For the text-containing cell, return its midpoint in (x, y) coordinate format. 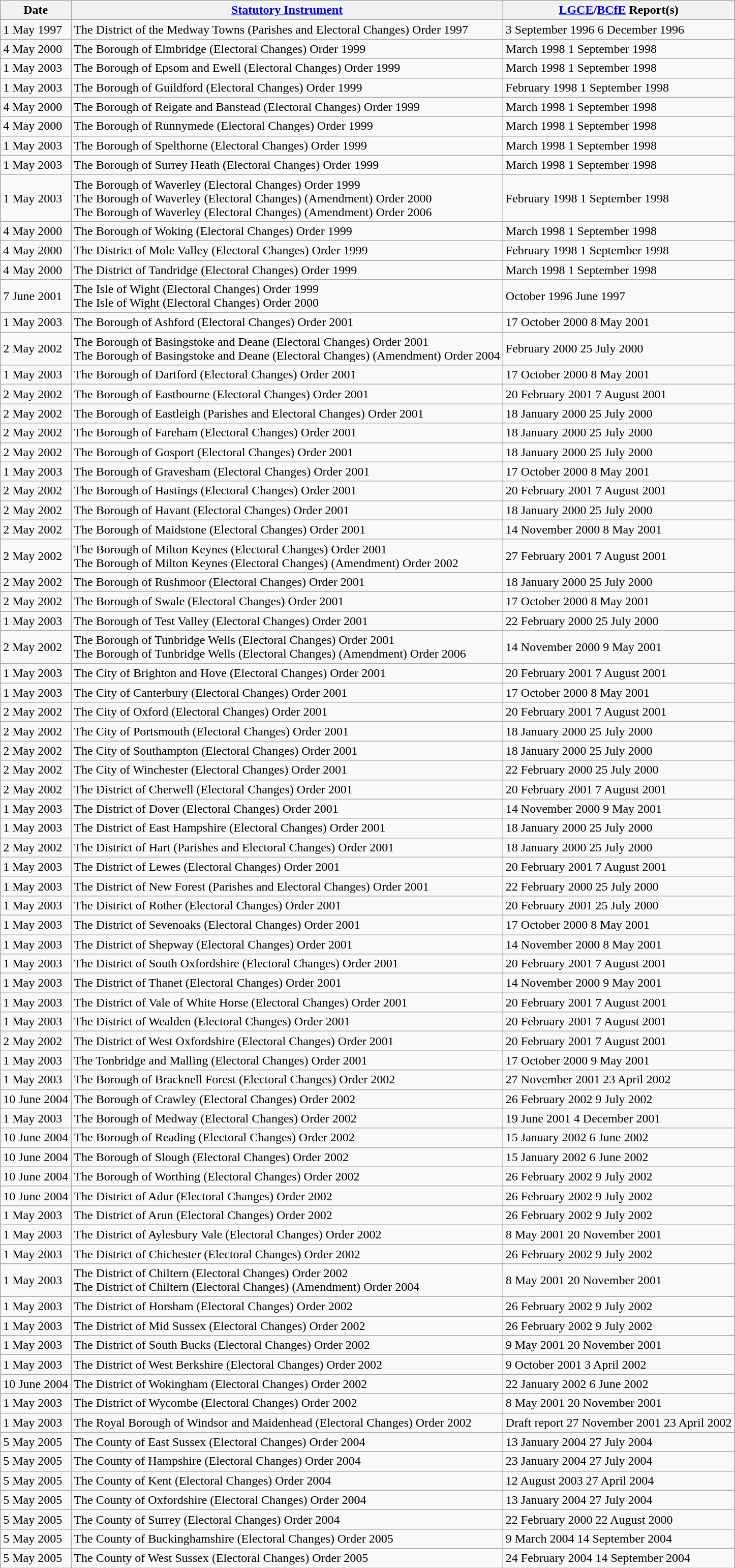
The District of Rother (Electoral Changes) Order 2001 (287, 905)
The Borough of Fareham (Electoral Changes) Order 2001 (287, 433)
The District of West Berkshire (Electoral Changes) Order 2002 (287, 1365)
The City of Winchester (Electoral Changes) Order 2001 (287, 770)
The District of Mid Sussex (Electoral Changes) Order 2002 (287, 1326)
The Borough of Rushmoor (Electoral Changes) Order 2001 (287, 582)
9 May 2001 20 November 2001 (619, 1345)
22 February 2000 22 August 2000 (619, 1519)
The Borough of Guildford (Electoral Changes) Order 1999 (287, 87)
The Borough of Reading (Electoral Changes) Order 2002 (287, 1138)
The District of East Hampshire (Electoral Changes) Order 2001 (287, 828)
20 February 2001 25 July 2000 (619, 905)
The Borough of Ashford (Electoral Changes) Order 2001 (287, 322)
The District of Shepway (Electoral Changes) Order 2001 (287, 944)
17 October 2000 9 May 2001 (619, 1060)
The Borough of Woking (Electoral Changes) Order 1999 (287, 231)
The County of Buckinghamshire (Electoral Changes) Order 2005 (287, 1539)
October 1996 June 1997 (619, 296)
The District of Mole Valley (Electoral Changes) Order 1999 (287, 250)
The District of Aylesbury Vale (Electoral Changes) Order 2002 (287, 1234)
The District of Tandridge (Electoral Changes) Order 1999 (287, 270)
The District of South Bucks (Electoral Changes) Order 2002 (287, 1345)
The City of Oxford (Electoral Changes) Order 2001 (287, 712)
9 March 2004 14 September 2004 (619, 1539)
The County of Kent (Electoral Changes) Order 2004 (287, 1481)
The District of West Oxfordshire (Electoral Changes) Order 2001 (287, 1041)
The District of Wealden (Electoral Changes) Order 2001 (287, 1022)
The District of Arun (Electoral Changes) Order 2002 (287, 1215)
23 January 2004 27 July 2004 (619, 1461)
The City of Southampton (Electoral Changes) Order 2001 (287, 751)
The City of Brighton and Hove (Electoral Changes) Order 2001 (287, 673)
The Borough of Gravesham (Electoral Changes) Order 2001 (287, 471)
The Borough of Medway (Electoral Changes) Order 2002 (287, 1118)
The Borough of Spelthorne (Electoral Changes) Order 1999 (287, 145)
1 May 1997 (36, 29)
Draft report 27 November 2001 23 April 2002 (619, 1423)
The County of East Sussex (Electoral Changes) Order 2004 (287, 1442)
The Borough of Gosport (Electoral Changes) Order 2001 (287, 452)
The District of Lewes (Electoral Changes) Order 2001 (287, 867)
The District of Adur (Electoral Changes) Order 2002 (287, 1196)
The Borough of Havant (Electoral Changes) Order 2001 (287, 510)
The Borough of Milton Keynes (Electoral Changes) Order 2001The Borough of Milton Keynes (Electoral Changes) (Amendment) Order 2002 (287, 555)
The Borough of Elmbridge (Electoral Changes) Order 1999 (287, 49)
The District of Dover (Electoral Changes) Order 2001 (287, 809)
The District of New Forest (Parishes and Electoral Changes) Order 2001 (287, 886)
22 January 2002 6 June 2002 (619, 1384)
The Borough of Crawley (Electoral Changes) Order 2002 (287, 1099)
The Borough of Eastbourne (Electoral Changes) Order 2001 (287, 394)
The City of Canterbury (Electoral Changes) Order 2001 (287, 693)
The District of Hart (Parishes and Electoral Changes) Order 2001 (287, 847)
9 October 2001 3 April 2002 (619, 1365)
The Borough of Worthing (Electoral Changes) Order 2002 (287, 1176)
27 February 2001 7 August 2001 (619, 555)
The Borough of Slough (Electoral Changes) Order 2002 (287, 1157)
The District of South Oxfordshire (Electoral Changes) Order 2001 (287, 964)
The City of Portsmouth (Electoral Changes) Order 2001 (287, 731)
The Tonbridge and Malling (Electoral Changes) Order 2001 (287, 1060)
The District of Chiltern (Electoral Changes) Order 2002The District of Chiltern (Electoral Changes) (Amendment) Order 2004 (287, 1281)
The Borough of Hastings (Electoral Changes) Order 2001 (287, 491)
The County of Oxfordshire (Electoral Changes) Order 2004 (287, 1500)
The County of Surrey (Electoral Changes) Order 2004 (287, 1519)
The Borough of Runnymede (Electoral Changes) Order 1999 (287, 126)
The Borough of Reigate and Banstead (Electoral Changes) Order 1999 (287, 107)
The Borough of Surrey Heath (Electoral Changes) Order 1999 (287, 165)
Statutory Instrument (287, 10)
LGCE/BCfE Report(s) (619, 10)
The Borough of Maidstone (Electoral Changes) Order 2001 (287, 529)
The Borough of Test Valley (Electoral Changes) Order 2001 (287, 621)
The Borough of Dartford (Electoral Changes) Order 2001 (287, 375)
The District of Horsham (Electoral Changes) Order 2002 (287, 1307)
The District of Chichester (Electoral Changes) Order 2002 (287, 1254)
27 November 2001 23 April 2002 (619, 1080)
24 February 2004 14 September 2004 (619, 1558)
The County of West Sussex (Electoral Changes) Order 2005 (287, 1558)
7 June 2001 (36, 296)
The Borough of Basingstoke and Deane (Electoral Changes) Order 2001The Borough of Basingstoke and Deane (Electoral Changes) (Amendment) Order 2004 (287, 349)
The District of the Medway Towns (Parishes and Electoral Changes) Order 1997 (287, 29)
February 2000 25 July 2000 (619, 349)
The Isle of Wight (Electoral Changes) Order 1999The Isle of Wight (Electoral Changes) Order 2000 (287, 296)
The District of Cherwell (Electoral Changes) Order 2001 (287, 789)
The District of Wokingham (Electoral Changes) Order 2002 (287, 1384)
19 June 2001 4 December 2001 (619, 1118)
The Borough of Eastleigh (Parishes and Electoral Changes) Order 2001 (287, 413)
The Royal Borough of Windsor and Maidenhead (Electoral Changes) Order 2002 (287, 1423)
The District of Wycombe (Electoral Changes) Order 2002 (287, 1403)
The District of Sevenoaks (Electoral Changes) Order 2001 (287, 925)
The Borough of Swale (Electoral Changes) Order 2001 (287, 601)
The County of Hampshire (Electoral Changes) Order 2004 (287, 1461)
The District of Vale of White Horse (Electoral Changes) Order 2001 (287, 1002)
The Borough of Epsom and Ewell (Electoral Changes) Order 1999 (287, 68)
The District of Thanet (Electoral Changes) Order 2001 (287, 983)
12 August 2003 27 April 2004 (619, 1481)
3 September 1996 6 December 1996 (619, 29)
Date (36, 10)
The Borough of Tunbridge Wells (Electoral Changes) Order 2001The Borough of Tunbridge Wells (Electoral Changes) (Amendment) Order 2006 (287, 647)
The Borough of Bracknell Forest (Electoral Changes) Order 2002 (287, 1080)
